Identify which cell holds the provided text, then report its [x, y] central coordinate. 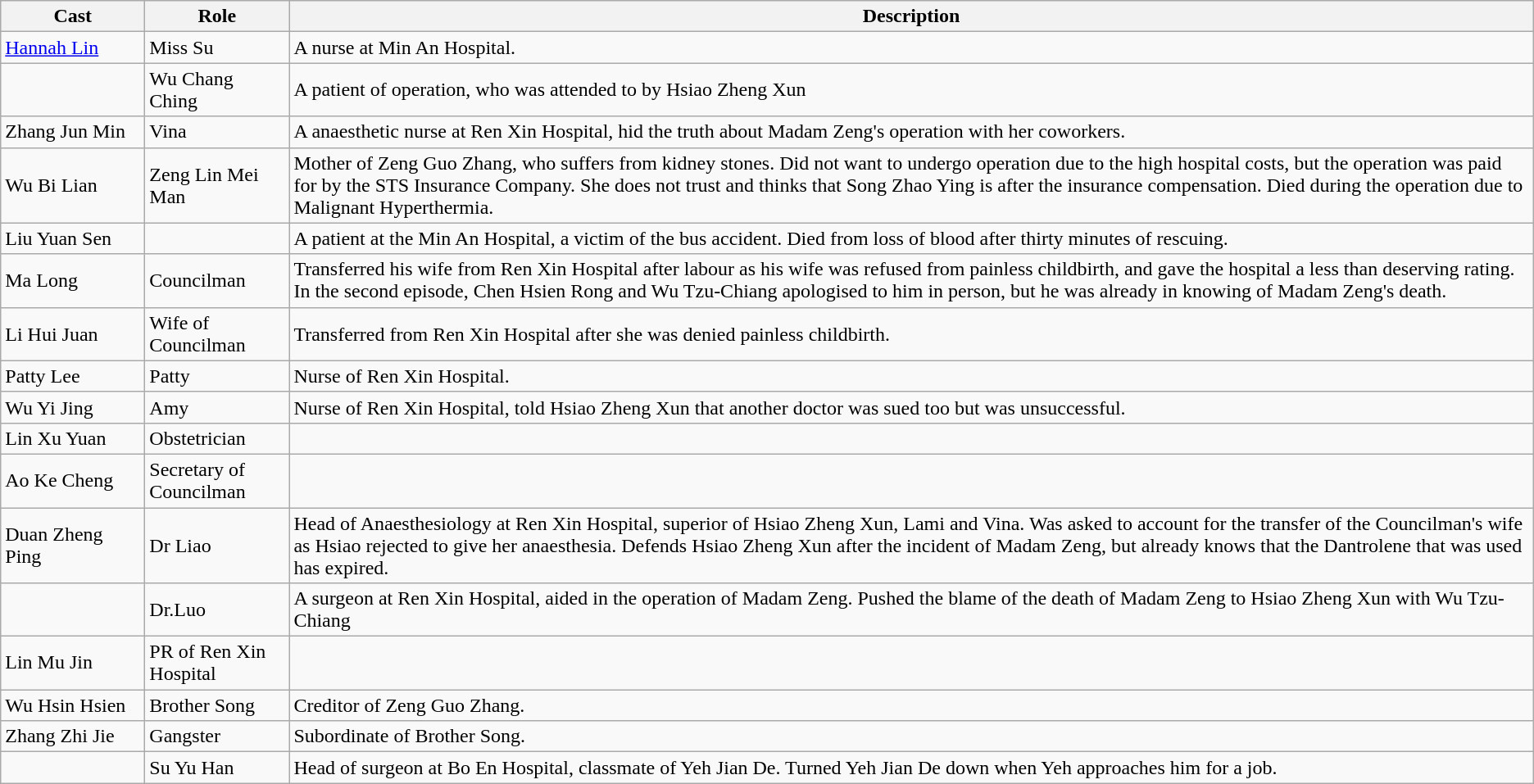
Patty [217, 376]
A nurse at Min An Hospital. [911, 48]
Lin Xu Yuan [73, 438]
Ao Ke Cheng [73, 480]
A anaesthetic nurse at Ren Xin Hospital, hid the truth about Madam Zeng's operation with her coworkers. [911, 132]
Wu Bi Lian [73, 185]
Brother Song [217, 705]
Creditor of Zeng Guo Zhang. [911, 705]
Miss Su [217, 48]
Dr Liao [217, 546]
Vina [217, 132]
Description [911, 16]
Subordinate of Brother Song. [911, 736]
Role [217, 16]
Zhang Zhi Jie [73, 736]
Su Yu Han [217, 768]
Amy [217, 407]
Duan Zheng Ping [73, 546]
Dr.Luo [217, 610]
Gangster [217, 736]
Ma Long [73, 280]
A patient of operation, who was attended to by Hsiao Zheng Xun [911, 90]
Nurse of Ren Xin Hospital, told Hsiao Zheng Xun that another doctor was sued too but was unsuccessful. [911, 407]
PR of Ren Xin Hospital [217, 664]
Liu Yuan Sen [73, 238]
Wu Hsin Hsien [73, 705]
Lin Mu Jin [73, 664]
Hannah Lin [73, 48]
Transferred from Ren Xin Hospital after she was denied painless childbirth. [911, 334]
Wu Chang Ching [217, 90]
Wu Yi Jing [73, 407]
Zeng Lin Mei Man [217, 185]
Cast [73, 16]
Head of surgeon at Bo En Hospital, classmate of Yeh Jian De. Turned Yeh Jian De down when Yeh approaches him for a job. [911, 768]
Wife of Councilman [217, 334]
Secretary of Councilman [217, 480]
Patty Lee [73, 376]
Obstetrician [217, 438]
Zhang Jun Min [73, 132]
Li Hui Juan [73, 334]
Councilman [217, 280]
A patient at the Min An Hospital, a victim of the bus accident. Died from loss of blood after thirty minutes of rescuing. [911, 238]
Nurse of Ren Xin Hospital. [911, 376]
